Detect which cell encompasses the target text, then output its [x, y] center coordinate. 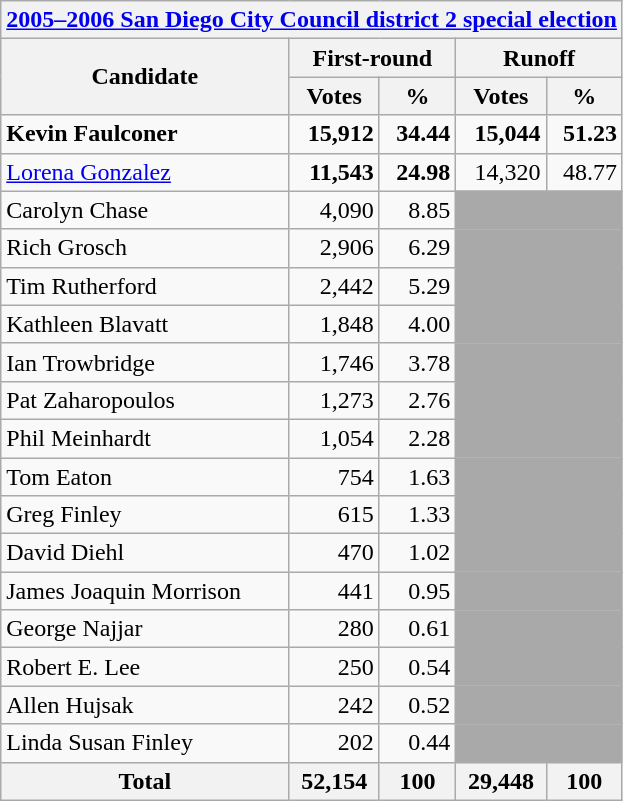
Kathleen Blavatt [145, 324]
Runoff [540, 58]
Greg Finley [145, 515]
Tom Eaton [145, 477]
24.98 [417, 172]
15,044 [501, 134]
1,746 [334, 362]
1,273 [334, 400]
34.44 [417, 134]
8.85 [417, 210]
5.29 [417, 286]
1.02 [417, 553]
1,054 [334, 438]
Linda Susan Finley [145, 743]
6.29 [417, 248]
Ian Trowbridge [145, 362]
29,448 [501, 781]
James Joaquin Morrison [145, 591]
Tim Rutherford [145, 286]
2.76 [417, 400]
Lorena Gonzalez [145, 172]
Candidate [145, 77]
441 [334, 591]
Total [145, 781]
1.63 [417, 477]
2005–2006 San Diego City Council district 2 special election [312, 20]
4.00 [417, 324]
3.78 [417, 362]
51.23 [584, 134]
2.28 [417, 438]
George Najjar [145, 629]
15,912 [334, 134]
242 [334, 705]
Phil Meinhardt [145, 438]
2,442 [334, 286]
615 [334, 515]
250 [334, 667]
11,543 [334, 172]
First-round [372, 58]
1,848 [334, 324]
Robert E. Lee [145, 667]
470 [334, 553]
280 [334, 629]
1.33 [417, 515]
2,906 [334, 248]
0.54 [417, 667]
754 [334, 477]
52,154 [334, 781]
David Diehl [145, 553]
Carolyn Chase [145, 210]
202 [334, 743]
14,320 [501, 172]
Rich Grosch [145, 248]
0.95 [417, 591]
0.44 [417, 743]
48.77 [584, 172]
0.61 [417, 629]
0.52 [417, 705]
Pat Zaharopoulos [145, 400]
Allen Hujsak [145, 705]
4,090 [334, 210]
Kevin Faulconer [145, 134]
